Find where the given text appears and provide that cell's center as (X, Y) coordinate. 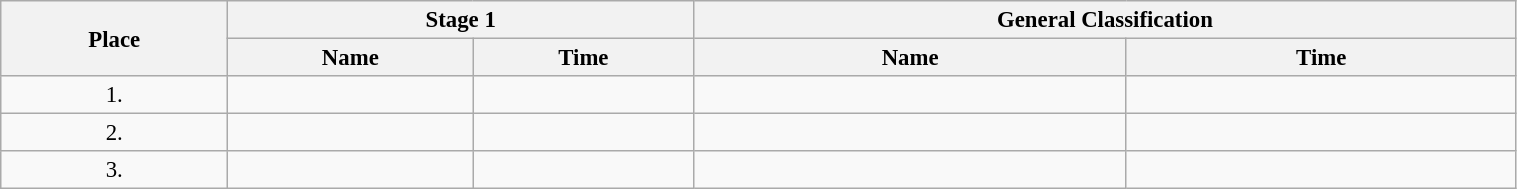
Stage 1 (461, 20)
General Classification (1105, 20)
2. (114, 133)
3. (114, 170)
Place (114, 38)
1. (114, 95)
